Return [X, Y] of the center of cell containing provided text 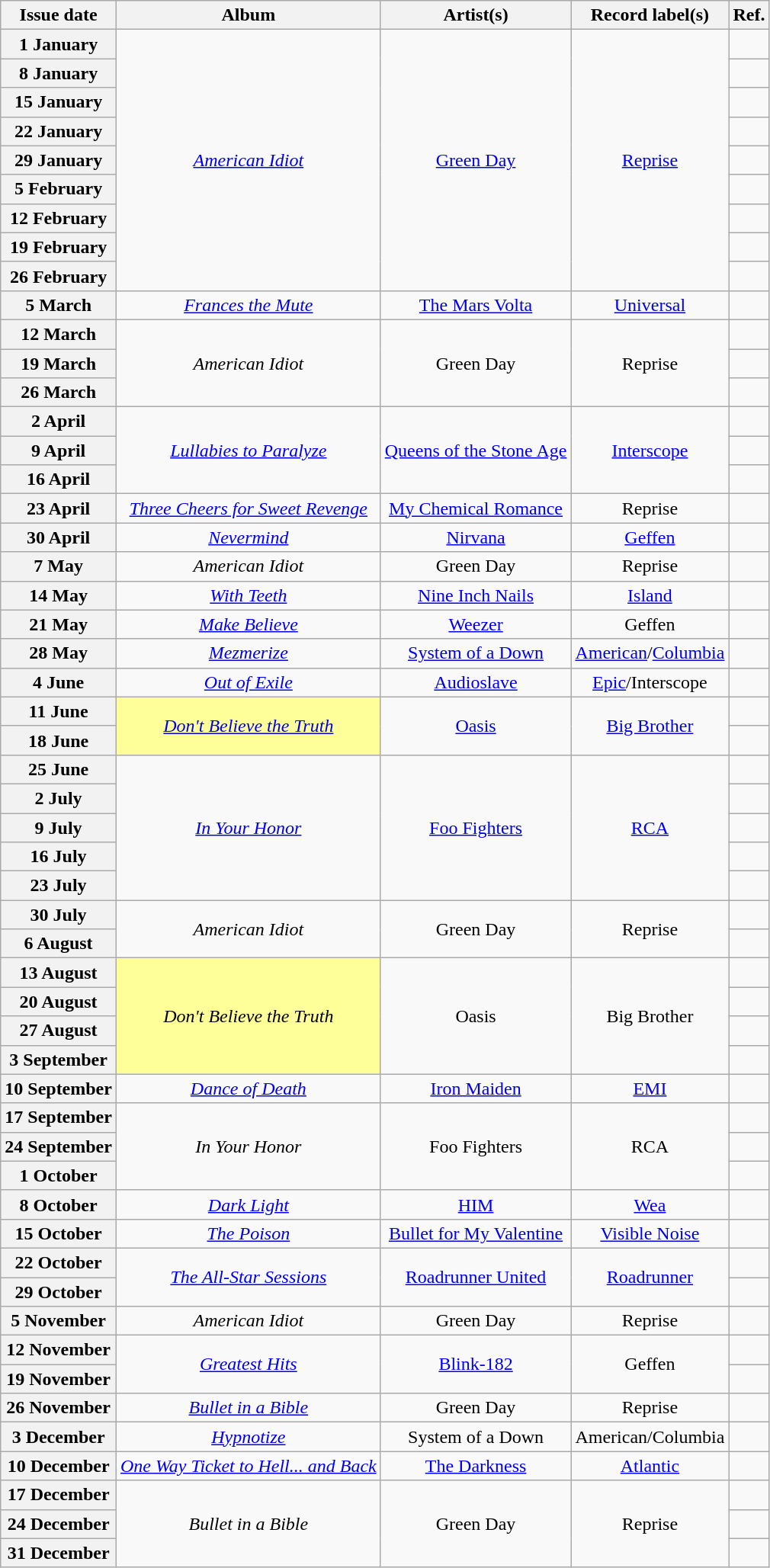
8 January [59, 73]
25 June [59, 769]
Greatest Hits [249, 1364]
The Darkness [476, 1466]
4 June [59, 682]
22 January [59, 131]
28 May [59, 653]
Out of Exile [249, 682]
17 September [59, 1117]
3 September [59, 1060]
EMI [650, 1089]
5 November [59, 1321]
11 June [59, 711]
1 October [59, 1175]
22 October [59, 1262]
26 March [59, 393]
Issue date [59, 15]
Make Believe [249, 624]
7 May [59, 566]
Mezmerize [249, 653]
1 January [59, 44]
19 March [59, 364]
29 January [59, 160]
9 April [59, 451]
One Way Ticket to Hell... and Back [249, 1466]
10 September [59, 1089]
Atlantic [650, 1466]
23 April [59, 508]
15 October [59, 1233]
17 December [59, 1495]
16 April [59, 479]
Visible Noise [650, 1233]
Three Cheers for Sweet Revenge [249, 508]
29 October [59, 1292]
23 July [59, 886]
12 February [59, 218]
HIM [476, 1204]
8 October [59, 1204]
The Poison [249, 1233]
Iron Maiden [476, 1089]
Roadrunner [650, 1277]
Lullabies to Paralyze [249, 451]
My Chemical Romance [476, 508]
Album [249, 15]
Nevermind [249, 537]
19 February [59, 247]
5 February [59, 189]
With Teeth [249, 595]
3 December [59, 1437]
30 April [59, 537]
Dance of Death [249, 1089]
Universal [650, 305]
12 March [59, 334]
30 July [59, 915]
Queens of the Stone Age [476, 451]
The Mars Volta [476, 305]
Epic/Interscope [650, 682]
Roadrunner United [476, 1277]
Hypnotize [249, 1437]
Blink-182 [476, 1364]
Frances the Mute [249, 305]
13 August [59, 973]
Interscope [650, 451]
The All-Star Sessions [249, 1277]
20 August [59, 1002]
16 July [59, 857]
Island [650, 595]
Artist(s) [476, 15]
5 March [59, 305]
26 February [59, 276]
14 May [59, 595]
Nirvana [476, 537]
Nine Inch Nails [476, 595]
Weezer [476, 624]
Record label(s) [650, 15]
19 November [59, 1379]
12 November [59, 1350]
Ref. [749, 15]
2 April [59, 422]
18 June [59, 740]
24 December [59, 1524]
6 August [59, 944]
21 May [59, 624]
31 December [59, 1553]
10 December [59, 1466]
Bullet for My Valentine [476, 1233]
Dark Light [249, 1204]
15 January [59, 102]
Audioslave [476, 682]
24 September [59, 1146]
27 August [59, 1031]
26 November [59, 1408]
Wea [650, 1204]
2 July [59, 798]
9 July [59, 827]
